Capture the cell that displays the provided text and extract its [x, y] central coordinate. 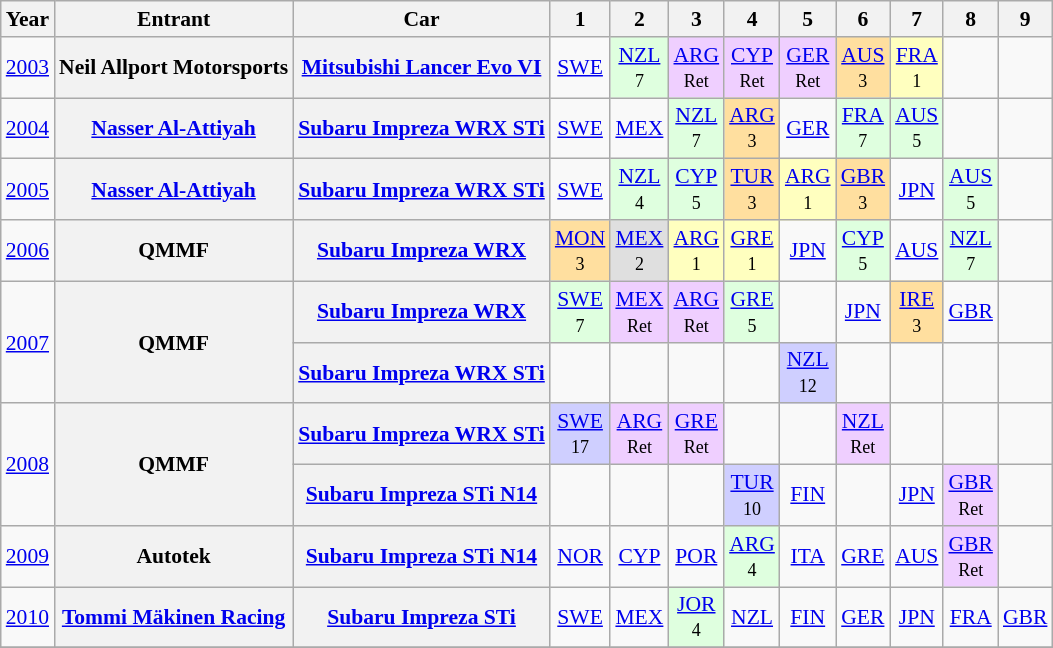
Mitsubishi Lancer Evo VI [422, 68]
GERRet [808, 68]
2004 [28, 128]
2009 [28, 556]
ARG4 [752, 556]
JOR4 [696, 618]
2 [639, 19]
4 [752, 19]
GRERet [696, 434]
9 [1026, 19]
NZLRet [864, 434]
GRE5 [752, 312]
NZL12 [808, 372]
Year [28, 19]
MON3 [580, 250]
Subaru Impreza STi [422, 618]
Neil Allport Motorsports [174, 68]
3 [696, 19]
GBR3 [864, 190]
FRA1 [916, 68]
2005 [28, 190]
TUR3 [752, 190]
SWE7 [580, 312]
NZL [752, 618]
MEXRet [639, 312]
1 [580, 19]
Tommi Mäkinen Racing [174, 618]
POR [696, 556]
GRE1 [752, 250]
CYP [639, 556]
FRA7 [864, 128]
IRE3 [916, 312]
8 [970, 19]
2007 [28, 342]
Entrant [174, 19]
MEX2 [639, 250]
CYPRet [752, 68]
6 [864, 19]
NOR [580, 556]
Autotek [174, 556]
ITA [808, 556]
5 [808, 19]
GRE [864, 556]
TUR10 [752, 496]
NZL4 [639, 190]
Car [422, 19]
ARG3 [752, 128]
2003 [28, 68]
2010 [28, 618]
SWE17 [580, 434]
7 [916, 19]
2008 [28, 465]
FRA [970, 618]
2006 [28, 250]
AUS3 [864, 68]
